Scan for the cell matching the given text and deliver its [x, y] coordinate at center. 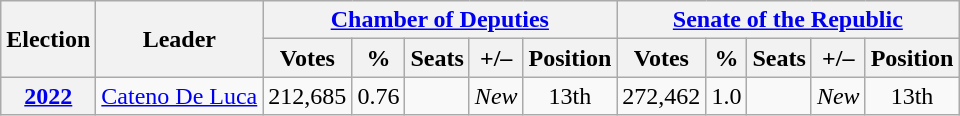
Cateno De Luca [180, 96]
212,685 [308, 96]
Senate of the Republic [788, 20]
272,462 [662, 96]
Leader [180, 39]
Chamber of Deputies [440, 20]
2022 [48, 96]
0.76 [378, 96]
Election [48, 39]
1.0 [726, 96]
